From the cell containing the given text, extract its center point as [X, Y] coordinate. 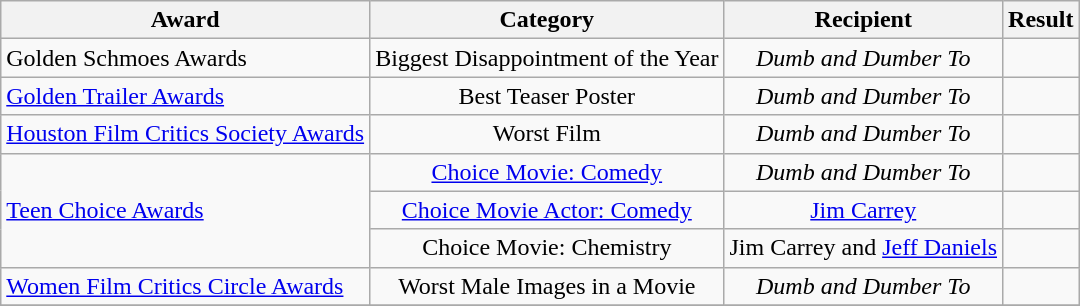
Result [1041, 20]
Worst Male Images in a Movie [547, 286]
Worst Film [547, 134]
Jim Carrey and Jeff Daniels [864, 248]
Award [186, 20]
Golden Trailer Awards [186, 96]
Category [547, 20]
Biggest Disappointment of the Year [547, 58]
Choice Movie Actor: Comedy [547, 210]
Houston Film Critics Society Awards [186, 134]
Choice Movie: Comedy [547, 172]
Best Teaser Poster [547, 96]
Golden Schmoes Awards [186, 58]
Women Film Critics Circle Awards [186, 286]
Jim Carrey [864, 210]
Recipient [864, 20]
Teen Choice Awards [186, 210]
Choice Movie: Chemistry [547, 248]
